Identify which cell holds the provided text, then report its [x, y] central coordinate. 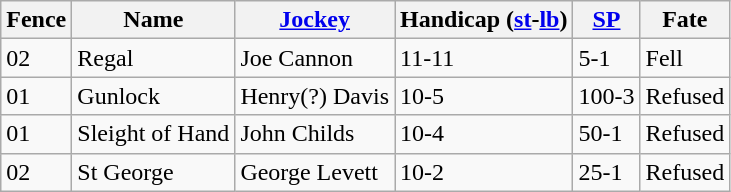
10-2 [484, 172]
25-1 [606, 172]
George Levett [315, 172]
10-5 [484, 96]
Gunlock [154, 96]
5-1 [606, 58]
John Childs [315, 134]
Sleight of Hand [154, 134]
Name [154, 20]
11-11 [484, 58]
10-4 [484, 134]
Fell [685, 58]
Jockey [315, 20]
50-1 [606, 134]
SP [606, 20]
Henry(?) Davis [315, 96]
Fate [685, 20]
Handicap (st-lb) [484, 20]
St George [154, 172]
Fence [36, 20]
Regal [154, 58]
Joe Cannon [315, 58]
100-3 [606, 96]
